Identify which cell holds the provided text, then report its (x, y) central coordinate. 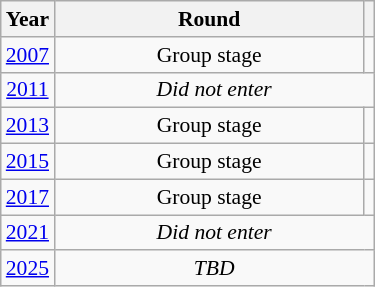
2015 (28, 162)
2007 (28, 55)
Round (209, 19)
2017 (28, 197)
TBD (214, 269)
Year (28, 19)
2021 (28, 233)
2013 (28, 126)
2011 (28, 90)
2025 (28, 269)
